Extract the (x, y) coordinate from the center of the cell holding the provided text.  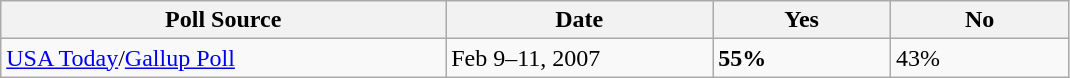
43% (980, 58)
55% (802, 58)
Date (580, 20)
Feb 9–11, 2007 (580, 58)
Poll Source (224, 20)
Yes (802, 20)
No (980, 20)
USA Today/Gallup Poll (224, 58)
